Search for the cell housing the specified text and yield its [x, y] center coordinate. 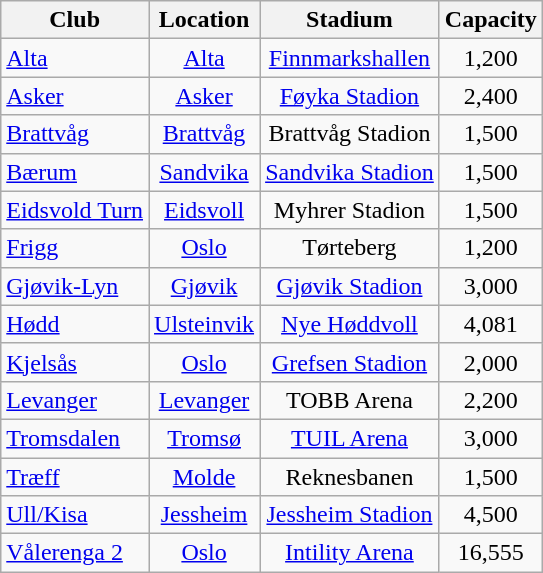
4,500 [490, 515]
Nye Høddvoll [350, 324]
2,000 [490, 362]
Eidsvold Turn [75, 210]
Capacity [490, 20]
Ull/Kisa [75, 515]
Finnmarkshallen [350, 58]
Club [75, 20]
Vålerenga 2 [75, 553]
TOBB Arena [350, 400]
Tromsdalen [75, 438]
Kjelsås [75, 362]
16,555 [490, 553]
2,400 [490, 96]
Reknesbanen [350, 477]
4,081 [490, 324]
2,200 [490, 400]
Bærum [75, 172]
Jessheim [204, 515]
Brattvåg Stadion [350, 134]
Grefsen Stadion [350, 362]
Tromsø [204, 438]
Frigg [75, 248]
Molde [204, 477]
Sandvika Stadion [350, 172]
Location [204, 20]
Hødd [75, 324]
TUIL Arena [350, 438]
Gjøvik Stadion [350, 286]
Myhrer Stadion [350, 210]
Ulsteinvik [204, 324]
Stadium [350, 20]
Gjøvik-Lyn [75, 286]
Føyka Stadion [350, 96]
Sandvika [204, 172]
Jessheim Stadion [350, 515]
Træff [75, 477]
Eidsvoll [204, 210]
Tørteberg [350, 248]
Intility Arena [350, 553]
Gjøvik [204, 286]
